Locate the cell with the specified text and output its [X, Y] center coordinate. 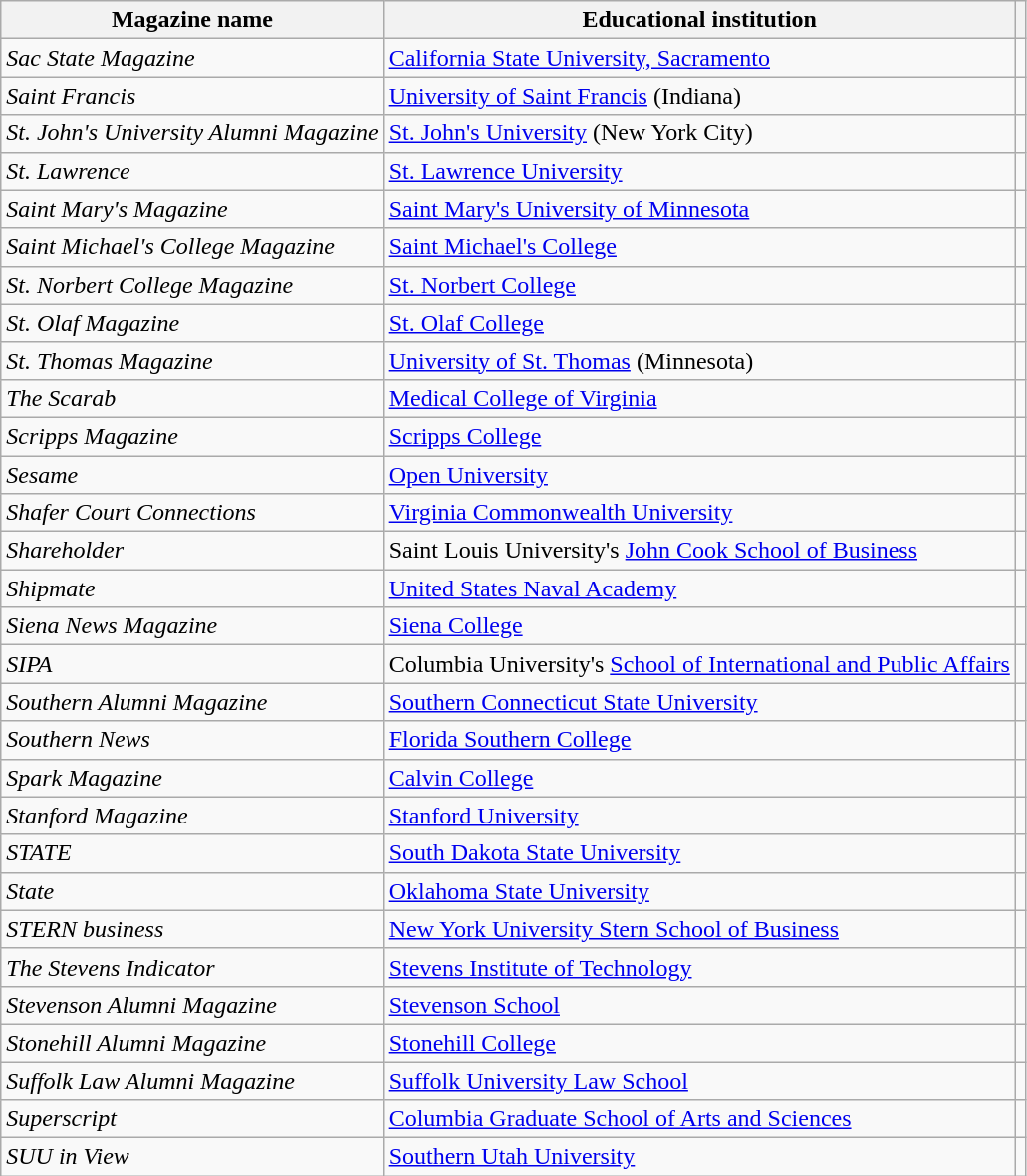
St. Norbert College [699, 285]
Stevenson School [699, 1005]
Saint Mary's Magazine [192, 209]
Siena News Magazine [192, 626]
Scripps Magazine [192, 436]
Columbia University's School of International and Public Affairs [699, 664]
St. John's University Alumni Magazine [192, 133]
Educational institution [699, 20]
SIPA [192, 664]
Sac State Magazine [192, 58]
Saint Louis University's John Cook School of Business [699, 551]
St. Lawrence University [699, 171]
St. Olaf College [699, 323]
South Dakota State University [699, 853]
Columbia Graduate School of Arts and Sciences [699, 1119]
Magazine name [192, 20]
Shafer Court Connections [192, 513]
Southern Connecticut State University [699, 702]
Southern Utah University [699, 1157]
Florida Southern College [699, 740]
State [192, 891]
St. Norbert College Magazine [192, 285]
STERN business [192, 929]
California State University, Sacramento [699, 58]
The Scarab [192, 398]
STATE [192, 853]
Scripps College [699, 436]
Stanford Magazine [192, 816]
Shareholder [192, 551]
The Stevens Indicator [192, 967]
St. Thomas Magazine [192, 360]
St. Lawrence [192, 171]
University of Saint Francis (Indiana) [699, 96]
Virginia Commonwealth University [699, 513]
Saint Francis [192, 96]
United States Naval Academy [699, 588]
Open University [699, 475]
Siena College [699, 626]
Stevenson Alumni Magazine [192, 1005]
Suffolk Law Alumni Magazine [192, 1080]
Spark Magazine [192, 778]
Calvin College [699, 778]
Oklahoma State University [699, 891]
Medical College of Virginia [699, 398]
Shipmate [192, 588]
University of St. Thomas (Minnesota) [699, 360]
Saint Michael's College [699, 247]
Stanford University [699, 816]
Stonehill College [699, 1043]
Southern News [192, 740]
Stevens Institute of Technology [699, 967]
St. Olaf Magazine [192, 323]
Superscript [192, 1119]
Stonehill Alumni Magazine [192, 1043]
New York University Stern School of Business [699, 929]
Sesame [192, 475]
SUU in View [192, 1157]
Suffolk University Law School [699, 1080]
Saint Michael's College Magazine [192, 247]
Saint Mary's University of Minnesota [699, 209]
Southern Alumni Magazine [192, 702]
St. John's University (New York City) [699, 133]
